Find where the given text appears and provide that cell's center as [x, y] coordinate. 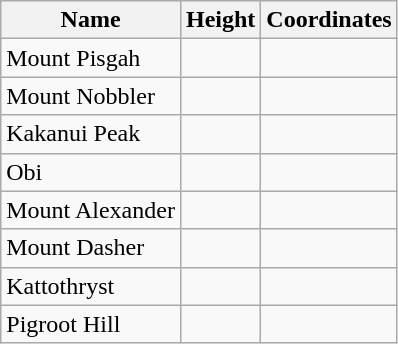
Height [220, 20]
Kakanui Peak [91, 134]
Kattothryst [91, 286]
Pigroot Hill [91, 324]
Obi [91, 172]
Mount Nobbler [91, 96]
Mount Dasher [91, 248]
Mount Pisgah [91, 58]
Coordinates [329, 20]
Name [91, 20]
Mount Alexander [91, 210]
